Return (x, y) of the center of cell containing provided text 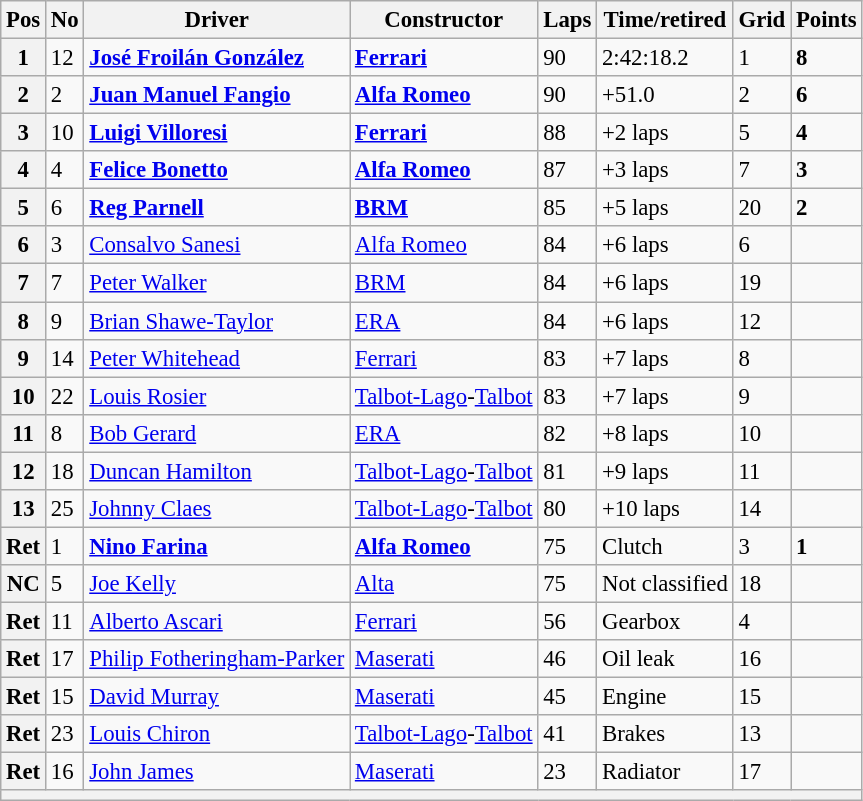
Clutch (665, 546)
Alberto Ascari (217, 621)
85 (568, 208)
José Froilán González (217, 58)
Bob Gerard (217, 433)
Laps (568, 20)
Not classified (665, 584)
Peter Whitehead (217, 358)
Johnny Claes (217, 509)
+8 laps (665, 433)
+2 laps (665, 133)
+5 laps (665, 208)
Points (826, 20)
Reg Parnell (217, 208)
Louis Rosier (217, 396)
Driver (217, 20)
David Murray (217, 697)
Juan Manuel Fangio (217, 95)
+10 laps (665, 509)
Luigi Villoresi (217, 133)
46 (568, 659)
+9 laps (665, 471)
56 (568, 621)
Louis Chiron (217, 734)
John James (217, 772)
Peter Walker (217, 283)
Time/retired (665, 20)
Engine (665, 697)
No (65, 20)
+3 laps (665, 170)
Constructor (444, 20)
Brakes (665, 734)
Oil leak (665, 659)
Duncan Hamilton (217, 471)
NC (24, 584)
45 (568, 697)
Joe Kelly (217, 584)
Grid (762, 20)
87 (568, 170)
41 (568, 734)
25 (65, 509)
82 (568, 433)
Nino Farina (217, 546)
Radiator (665, 772)
22 (65, 396)
Brian Shawe-Taylor (217, 321)
80 (568, 509)
Consalvo Sanesi (217, 245)
2:42:18.2 (665, 58)
Felice Bonetto (217, 170)
20 (762, 208)
19 (762, 283)
81 (568, 471)
Pos (24, 20)
Gearbox (665, 621)
+51.0 (665, 95)
Alta (444, 584)
Philip Fotheringham-Parker (217, 659)
88 (568, 133)
